Provide the [X, Y] coordinate of the cell's center where the given text is located.  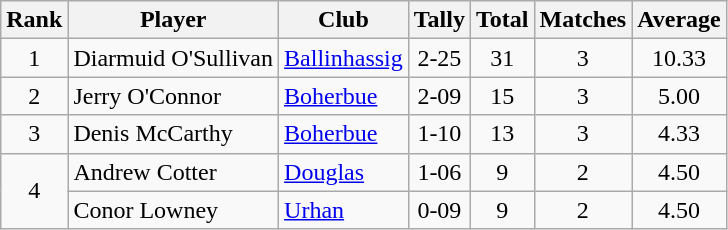
13 [502, 134]
Total [502, 20]
Jerry O'Connor [174, 96]
4 [34, 191]
0-09 [439, 210]
2-25 [439, 58]
Conor Lowney [174, 210]
1 [34, 58]
5.00 [680, 96]
1-06 [439, 172]
4.33 [680, 134]
Tally [439, 20]
Matches [583, 20]
Ballinhassig [344, 58]
Andrew Cotter [174, 172]
Club [344, 20]
10.33 [680, 58]
1-10 [439, 134]
15 [502, 96]
Player [174, 20]
31 [502, 58]
Douglas [344, 172]
Urhan [344, 210]
Denis McCarthy [174, 134]
Average [680, 20]
Rank [34, 20]
2-09 [439, 96]
Diarmuid O'Sullivan [174, 58]
